Detect which cell encompasses the target text, then output its (x, y) center coordinate. 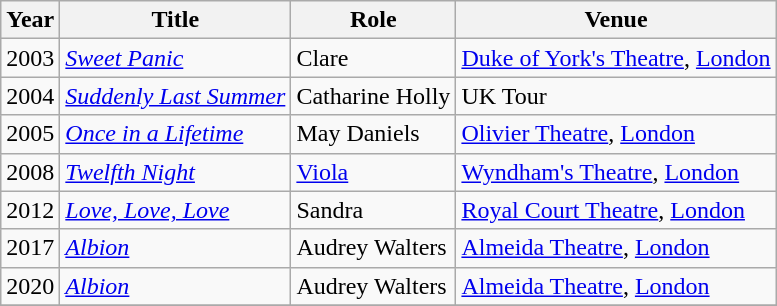
Year (30, 20)
Love, Love, Love (176, 210)
Catharine Holly (374, 96)
2020 (30, 286)
2004 (30, 96)
Duke of York's Theatre, London (616, 58)
Suddenly Last Summer (176, 96)
UK Tour (616, 96)
Sandra (374, 210)
Royal Court Theatre, London (616, 210)
Wyndham's Theatre, London (616, 172)
Olivier Theatre, London (616, 134)
Once in a Lifetime (176, 134)
2012 (30, 210)
2003 (30, 58)
Sweet Panic (176, 58)
2005 (30, 134)
Viola (374, 172)
2017 (30, 248)
Role (374, 20)
Venue (616, 20)
Title (176, 20)
2008 (30, 172)
Twelfth Night (176, 172)
May Daniels (374, 134)
Clare (374, 58)
